Provide the [X, Y] coordinate of the cell's center where the given text is located.  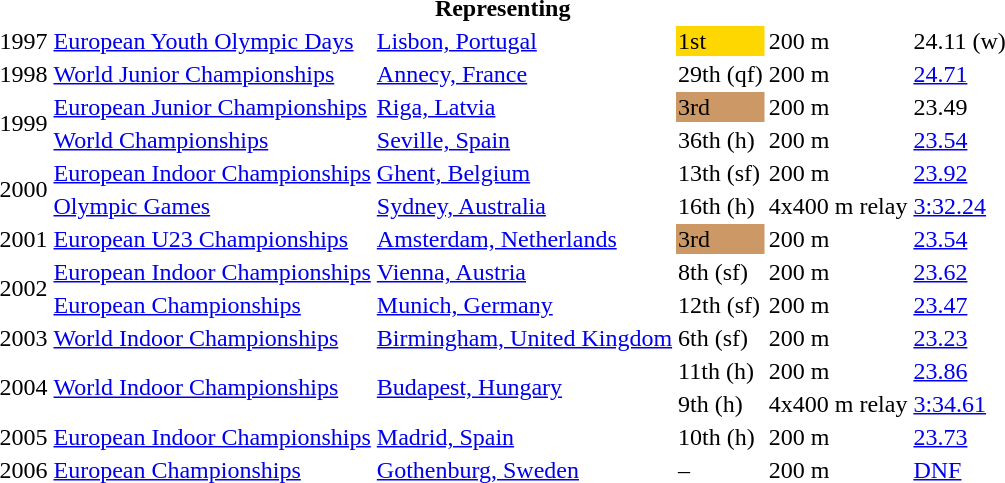
World Junior Championships [212, 74]
European Junior Championships [212, 107]
Lisbon, Portugal [524, 41]
European Youth Olympic Days [212, 41]
13th (sf) [721, 173]
European Championships [212, 305]
Olympic Games [212, 206]
Riga, Latvia [524, 107]
Sydney, Australia [524, 206]
Annecy, France [524, 74]
8th (sf) [721, 272]
1st [721, 41]
36th (h) [721, 140]
29th (qf) [721, 74]
World Championships [212, 140]
Budapest, Hungary [524, 388]
9th (h) [721, 404]
Vienna, Austria [524, 272]
6th (sf) [721, 338]
10th (h) [721, 437]
Seville, Spain [524, 140]
European U23 Championships [212, 239]
Amsterdam, Netherlands [524, 239]
11th (h) [721, 371]
Munich, Germany [524, 305]
Birmingham, United Kingdom [524, 338]
Madrid, Spain [524, 437]
12th (sf) [721, 305]
Ghent, Belgium [524, 173]
16th (h) [721, 206]
